Search for the cell housing the specified text and yield its [X, Y] center coordinate. 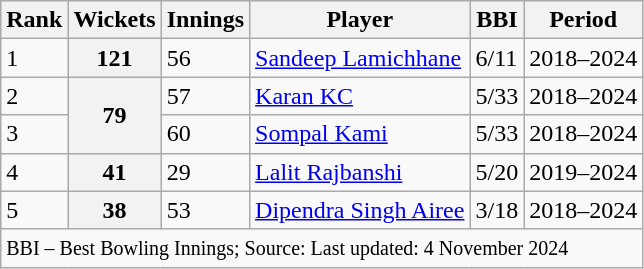
3 [34, 134]
29 [205, 172]
BBI [497, 20]
121 [114, 58]
53 [205, 210]
Dipendra Singh Airee [360, 210]
Lalit Rajbanshi [360, 172]
1 [34, 58]
2 [34, 96]
79 [114, 115]
Karan KC [360, 96]
Sandeep Lamichhane [360, 58]
5/20 [497, 172]
Sompal Kami [360, 134]
2019–2024 [584, 172]
Wickets [114, 20]
Innings [205, 20]
BBI – Best Bowling Innings; Source: Last updated: 4 November 2024 [322, 248]
3/18 [497, 210]
4 [34, 172]
6/11 [497, 58]
60 [205, 134]
5 [34, 210]
41 [114, 172]
Player [360, 20]
56 [205, 58]
38 [114, 210]
57 [205, 96]
Period [584, 20]
Rank [34, 20]
